Determine the [X, Y] coordinate at the center of the cell enclosing the given text.  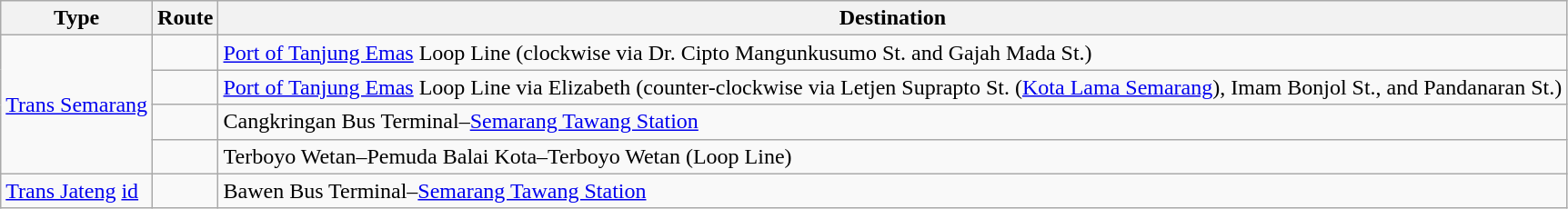
Type [76, 18]
Bawen Bus Terminal–Semarang Tawang Station [893, 191]
Port of Tanjung Emas Loop Line via Elizabeth (counter-clockwise via Letjen Suprapto St. (Kota Lama Semarang), Imam Bonjol St., and Pandanaran St.) [893, 87]
Port of Tanjung Emas Loop Line (clockwise via Dr. Cipto Mangunkusumo St. and Gajah Mada St.) [893, 53]
Trans Semarang [76, 104]
Route [186, 18]
Cangkringan Bus Terminal–Semarang Tawang Station [893, 122]
Trans Jateng id [76, 191]
Terboyo Wetan–Pemuda Balai Kota–Terboyo Wetan (Loop Line) [893, 156]
Destination [893, 18]
